Output the [x, y] coordinate of the center of the cell containing the given text.  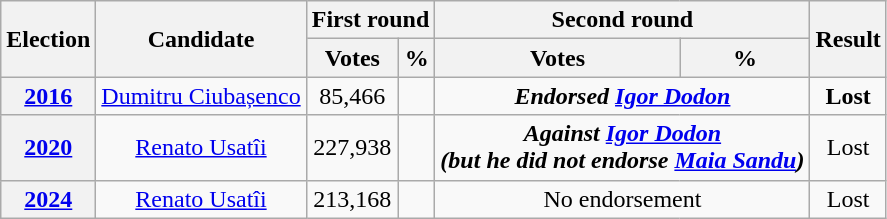
First round [370, 20]
2016 [48, 96]
Dumitru Ciubașenco [201, 96]
Candidate [201, 39]
2024 [48, 199]
Second round [622, 20]
Election [48, 39]
2020 [48, 148]
85,466 [352, 96]
227,938 [352, 148]
No endorsement [622, 199]
Endorsed Igor Dodon [622, 96]
213,168 [352, 199]
Result [848, 39]
Against Igor Dodon(but he did not endorse Maia Sandu) [622, 148]
